Find where the given text appears and provide that cell's center as (x, y) coordinate. 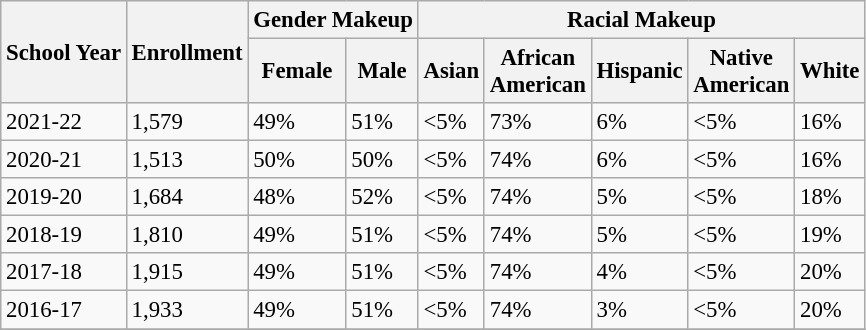
1,684 (187, 197)
3% (640, 310)
1,579 (187, 122)
Gender Makeup (333, 20)
Female (297, 72)
1,933 (187, 310)
Hispanic (640, 72)
2020-21 (64, 160)
1,915 (187, 273)
Enrollment (187, 52)
19% (830, 235)
2019-20 (64, 197)
Asian (451, 72)
1,513 (187, 160)
African American (538, 72)
White (830, 72)
Male (382, 72)
4% (640, 273)
48% (297, 197)
1,810 (187, 235)
52% (382, 197)
2021-22 (64, 122)
2018-19 (64, 235)
Racial Makeup (642, 20)
2017-18 (64, 273)
School Year (64, 52)
18% (830, 197)
73% (538, 122)
Native American (742, 72)
2016-17 (64, 310)
